Find where the given text appears and provide that cell's center as (X, Y) coordinate. 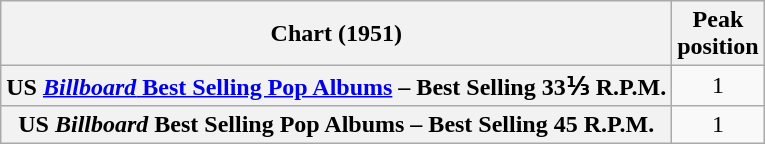
US Billboard Best Selling Pop Albums – Best Selling 33⅓ R.P.M. (336, 86)
Chart (1951) (336, 34)
Peakposition (718, 34)
US Billboard Best Selling Pop Albums – Best Selling 45 R.P.M. (336, 124)
